Detect which cell encompasses the target text, then output its (X, Y) center coordinate. 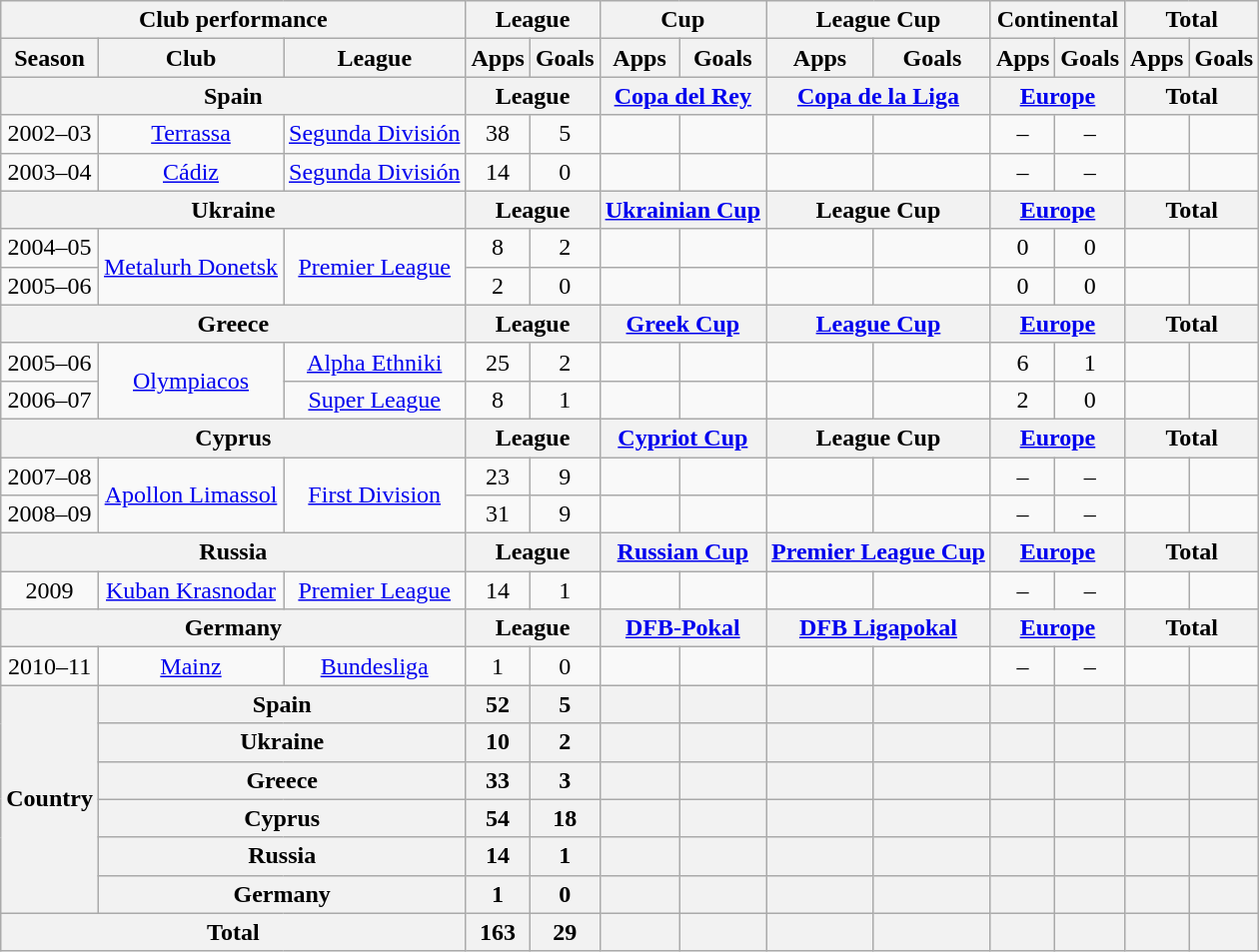
DFB-Pokal (682, 628)
Club performance (234, 20)
First Division (375, 495)
Country (50, 799)
Ukrainian Cup (682, 210)
2002–03 (50, 134)
Cypriot Cup (682, 438)
Continental (1057, 20)
23 (498, 476)
Metalurh Donetsk (190, 267)
Premier League Cup (879, 552)
Super League (375, 400)
3 (565, 780)
10 (498, 742)
Terrassa (190, 134)
Alpha Ethniki (375, 362)
2010–11 (50, 666)
18 (565, 818)
Mainz (190, 666)
31 (498, 514)
2004–05 (50, 248)
Olympiacos (190, 381)
52 (498, 704)
Copa del Rey (682, 96)
163 (498, 932)
2008–09 (50, 514)
2003–04 (50, 172)
33 (498, 780)
Club (190, 58)
6 (1022, 362)
Season (50, 58)
Greek Cup (682, 324)
54 (498, 818)
Kuban Krasnodar (190, 590)
25 (498, 362)
38 (498, 134)
Cup (682, 20)
2007–08 (50, 476)
2006–07 (50, 400)
29 (565, 932)
Russian Cup (682, 552)
Bundesliga (375, 666)
2009 (50, 590)
Copa de la Liga (879, 96)
Cádiz (190, 172)
DFB Ligapokal (879, 628)
Apollon Limassol (190, 495)
